Return the (X, Y) coordinate for the center point of the cell that contains the specified text.  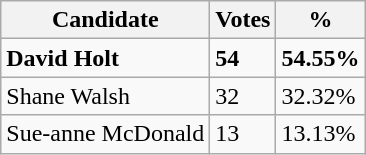
32 (243, 96)
54.55% (320, 58)
Sue-anne McDonald (106, 134)
Votes (243, 20)
David Holt (106, 58)
% (320, 20)
13.13% (320, 134)
Candidate (106, 20)
32.32% (320, 96)
13 (243, 134)
54 (243, 58)
Shane Walsh (106, 96)
